From the cell containing the given text, extract its center point as (X, Y) coordinate. 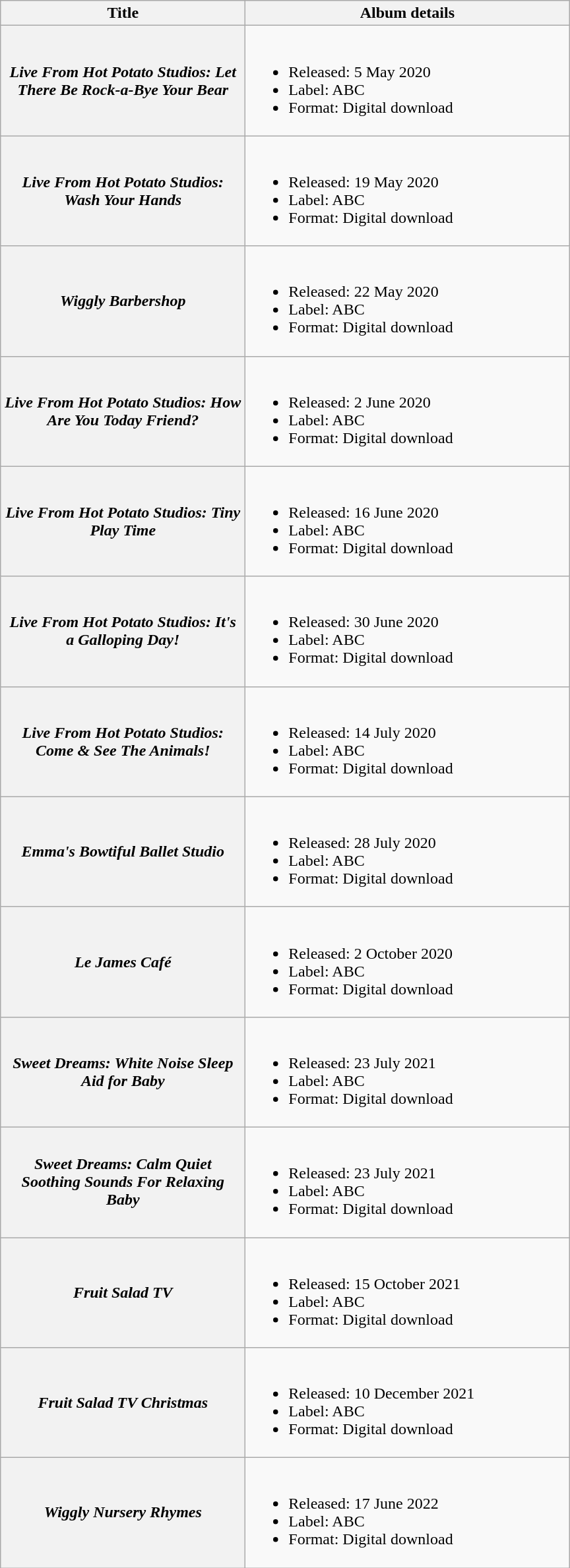
Title (123, 13)
Released: 5 May 2020Label: ABCFormat: Digital download (408, 80)
Released: 2 October 2020Label: ABCFormat: Digital download (408, 961)
Fruit Salad TV Christmas (123, 1403)
Live From Hot Potato Studios: Let There Be Rock-a-Bye Your Bear (123, 80)
Live From Hot Potato Studios: Come & See The Animals! (123, 741)
Released: 22 May 2020Label: ABCFormat: Digital download (408, 301)
Released: 15 October 2021Label: ABCFormat: Digital download (408, 1292)
Released: 17 June 2022Label: ABCFormat: Digital download (408, 1513)
Live From Hot Potato Studios: How Are You Today Friend? (123, 411)
Sweet Dreams: Calm Quiet Soothing Sounds For Relaxing Baby (123, 1182)
Released: 30 June 2020Label: ABCFormat: Digital download (408, 632)
Released: 2 June 2020Label: ABCFormat: Digital download (408, 411)
Emma's Bowtiful Ballet Studio (123, 852)
Released: 14 July 2020Label: ABCFormat: Digital download (408, 741)
Released: 16 June 2020Label: ABCFormat: Digital download (408, 521)
Wiggly Barbershop (123, 301)
Fruit Salad TV (123, 1292)
Live From Hot Potato Studios: Wash Your Hands (123, 191)
Released: 19 May 2020Label: ABCFormat: Digital download (408, 191)
Sweet Dreams: White Noise Sleep Aid for Baby (123, 1072)
Le James Café (123, 961)
Live From Hot Potato Studios: It's a Galloping Day! (123, 632)
Released: 10 December 2021Label: ABCFormat: Digital download (408, 1403)
Released: 28 July 2020Label: ABCFormat: Digital download (408, 852)
Album details (408, 13)
Wiggly Nursery Rhymes (123, 1513)
Live From Hot Potato Studios: Tiny Play Time (123, 521)
